For the text-containing cell, return its midpoint in (x, y) coordinate format. 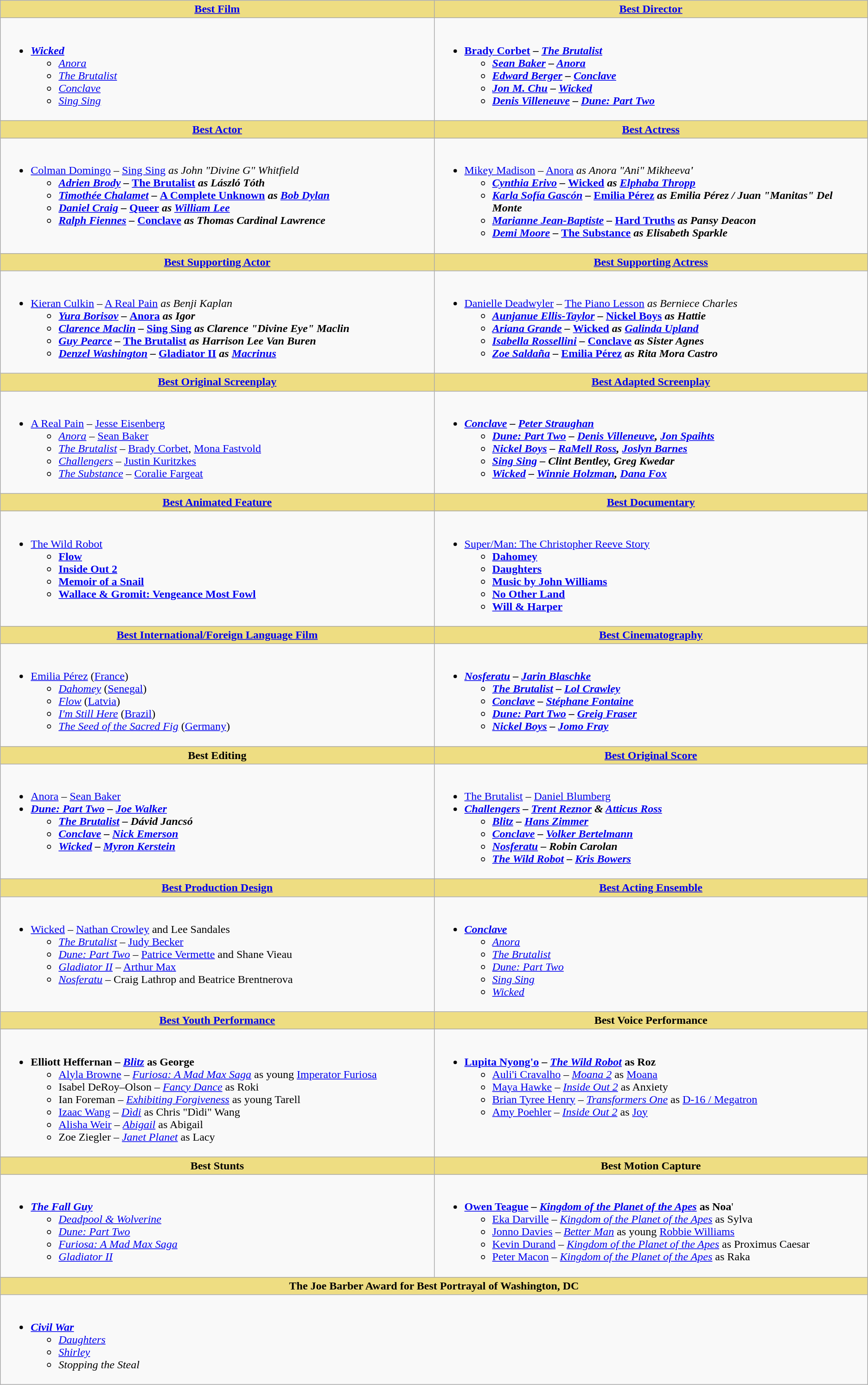
Best Actress (651, 129)
WickedAnoraThe BrutalistConclaveSing Sing (217, 70)
Civil WarDaughtersShirleyStopping the Steal (434, 1340)
Best International/Foreign Language Film (217, 635)
Best Youth Performance (217, 1021)
Best Supporting Actor (217, 262)
Best Original Score (651, 755)
ConclaveAnoraThe BrutalistDune: Part TwoSing SingWicked (651, 954)
The Joe Barber Award for Best Portrayal of Washington, DC (434, 1286)
Best Supporting Actress (651, 262)
Nosferatu – Jarin BlaschkeThe Brutalist – Lol CrawleyConclave – Stéphane FontaineDune: Part Two – Greig FraserNickel Boys – Jomo Fray (651, 695)
Best Animated Feature (217, 502)
Best Cinematography (651, 635)
Best Acting Ensemble (651, 888)
Best Voice Performance (651, 1021)
Best Actor (217, 129)
The Wild RobotFlowInside Out 2Memoir of a SnailWallace & Gromit: Vengeance Most Fowl (217, 568)
The Fall GuyDeadpool & WolverineDune: Part TwoFuriosa: A Mad Max SagaGladiator II (217, 1226)
Best Director (651, 9)
Best Adapted Screenplay (651, 382)
Anora – Sean BakerDune: Part Two – Joe WalkerThe Brutalist – Dávid JancsóConclave – Nick EmersonWicked – Myron Kerstein (217, 822)
Best Production Design (217, 888)
Best Original Screenplay (217, 382)
Best Editing (217, 755)
Best Motion Capture (651, 1166)
Brady Corbet – The BrutalistSean Baker – AnoraEdward Berger – ConclaveJon M. Chu – WickedDenis Villeneuve – Dune: Part Two (651, 70)
Best Documentary (651, 502)
Best Stunts (217, 1166)
Best Film (217, 9)
Emilia Pérez (France)Dahomey (Senegal)Flow (Latvia)I'm Still Here (Brazil)The Seed of the Sacred Fig (Germany) (217, 695)
Super/Man: The Christopher Reeve StoryDahomeyDaughtersMusic by John WilliamsNo Other LandWill & Harper (651, 568)
